Determine the (x, y) coordinate at the center of the cell enclosing the given text.  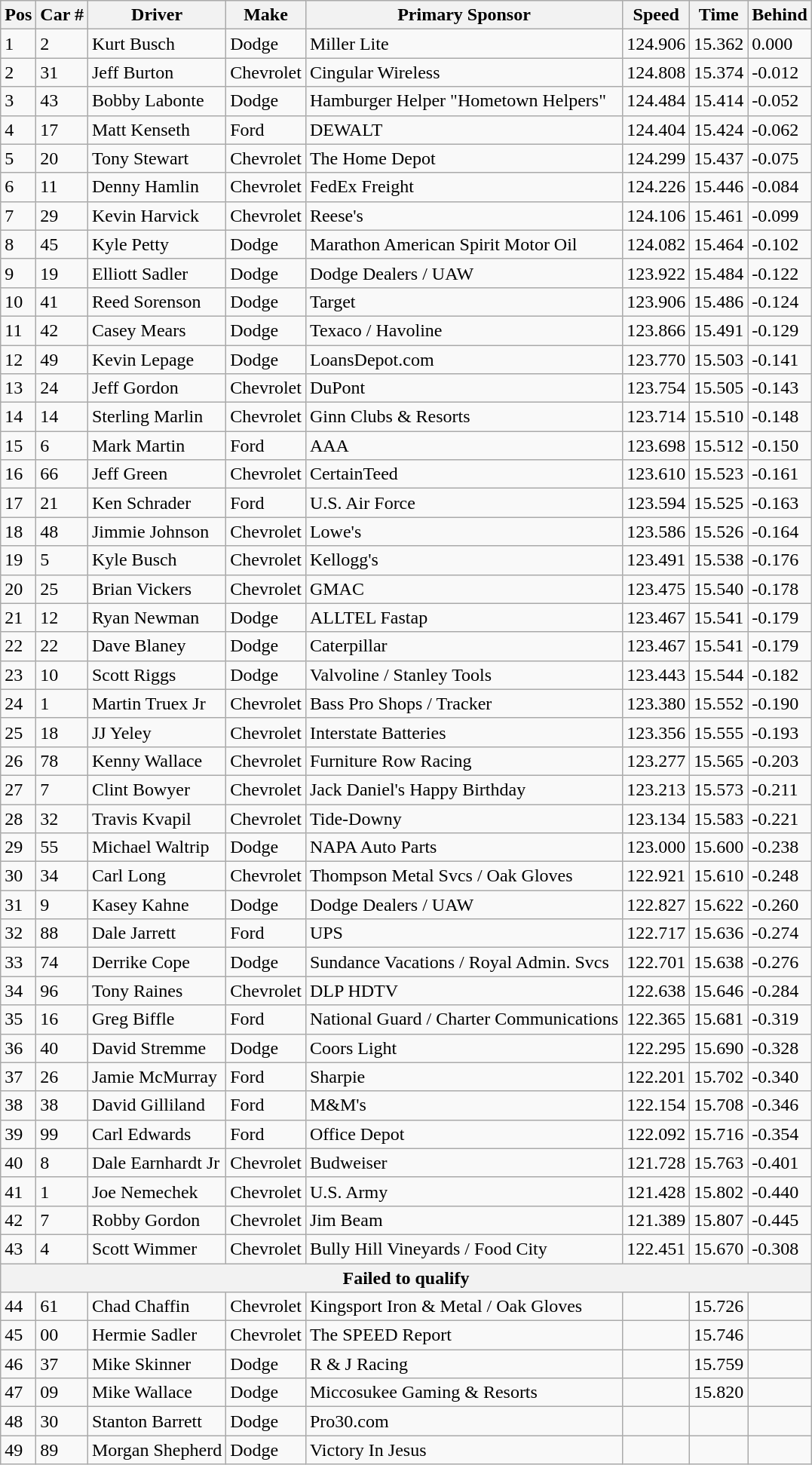
-0.176 (780, 560)
Hermie Sadler (157, 1335)
Jeff Gordon (157, 388)
46 (18, 1364)
U.S. Army (464, 1191)
15.461 (719, 216)
15.622 (719, 905)
Clint Bowyer (157, 789)
AAA (464, 446)
15.690 (719, 1048)
Kevin Lepage (157, 360)
FedEx Freight (464, 187)
122.827 (656, 905)
09 (62, 1393)
Greg Biffle (157, 1019)
123.134 (656, 818)
-0.284 (780, 991)
National Guard / Charter Communications (464, 1019)
Kasey Kahne (157, 905)
Car # (62, 15)
Bully Hill Vineyards / Food City (464, 1249)
15.503 (719, 360)
U.S. Air Force (464, 503)
-0.124 (780, 302)
15.600 (719, 847)
Hamburger Helper "Hometown Helpers" (464, 101)
Denny Hamlin (157, 187)
15.573 (719, 789)
122.154 (656, 1105)
124.082 (656, 244)
LoansDepot.com (464, 360)
Sharpie (464, 1077)
-0.164 (780, 532)
99 (62, 1134)
15.510 (719, 417)
Dale Jarrett (157, 933)
124.106 (656, 216)
-0.099 (780, 216)
-0.260 (780, 905)
15.759 (719, 1364)
Miller Lite (464, 44)
123.356 (656, 732)
Mike Skinner (157, 1364)
Joe Nemechek (157, 1191)
15 (18, 446)
Derrike Cope (157, 962)
15.565 (719, 761)
123.866 (656, 330)
15.716 (719, 1134)
123.475 (656, 589)
123.586 (656, 532)
122.295 (656, 1048)
123.491 (656, 560)
-0.141 (780, 360)
Interstate Batteries (464, 732)
89 (62, 1450)
15.708 (719, 1105)
Kyle Petty (157, 244)
-0.221 (780, 818)
DLP HDTV (464, 991)
Casey Mears (157, 330)
123.906 (656, 302)
15.505 (719, 388)
122.701 (656, 962)
-0.276 (780, 962)
122.451 (656, 1249)
Tide-Downy (464, 818)
-0.190 (780, 703)
Stanton Barrett (157, 1421)
Carl Edwards (157, 1134)
122.717 (656, 933)
Sterling Marlin (157, 417)
00 (62, 1335)
R & J Racing (464, 1364)
66 (62, 474)
Victory In Jesus (464, 1450)
123.000 (656, 847)
123.610 (656, 474)
15.414 (719, 101)
15.820 (719, 1393)
-0.308 (780, 1249)
123.213 (656, 789)
33 (18, 962)
15.512 (719, 446)
47 (18, 1393)
-0.084 (780, 187)
-0.211 (780, 789)
121.389 (656, 1220)
David Stremme (157, 1048)
-0.075 (780, 158)
Scott Wimmer (157, 1249)
-0.193 (780, 732)
Behind (780, 15)
121.728 (656, 1163)
-0.062 (780, 130)
15.726 (719, 1307)
124.906 (656, 44)
Mark Martin (157, 446)
122.092 (656, 1134)
Jeff Green (157, 474)
15.802 (719, 1191)
Martin Truex Jr (157, 703)
GMAC (464, 589)
Chad Chaffin (157, 1307)
Tony Raines (157, 991)
15.362 (719, 44)
Michael Waltrip (157, 847)
-0.012 (780, 72)
124.226 (656, 187)
-0.248 (780, 876)
Time (719, 15)
Office Depot (464, 1134)
M&M's (464, 1105)
15.681 (719, 1019)
-0.150 (780, 446)
Jimmie Johnson (157, 532)
David Gilliland (157, 1105)
-0.203 (780, 761)
15.610 (719, 876)
15.544 (719, 675)
15.583 (719, 818)
-0.143 (780, 388)
15.526 (719, 532)
15.491 (719, 330)
Scott Riggs (157, 675)
15.552 (719, 703)
Pro30.com (464, 1421)
15.638 (719, 962)
Morgan Shepherd (157, 1450)
Lowe's (464, 532)
123.380 (656, 703)
Kevin Harvick (157, 216)
DEWALT (464, 130)
-0.163 (780, 503)
Reed Sorenson (157, 302)
-0.122 (780, 273)
74 (62, 962)
78 (62, 761)
Kenny Wallace (157, 761)
CertainTeed (464, 474)
35 (18, 1019)
-0.129 (780, 330)
Jim Beam (464, 1220)
15.484 (719, 273)
-0.440 (780, 1191)
15.437 (719, 158)
Jamie McMurray (157, 1077)
122.638 (656, 991)
Kurt Busch (157, 44)
-0.178 (780, 589)
Marathon American Spirit Motor Oil (464, 244)
-0.052 (780, 101)
Robby Gordon (157, 1220)
-0.274 (780, 933)
ALLTEL Fastap (464, 618)
DuPont (464, 388)
-0.328 (780, 1048)
55 (62, 847)
-0.148 (780, 417)
123.754 (656, 388)
Speed (656, 15)
15.464 (719, 244)
Target (464, 302)
123.277 (656, 761)
124.484 (656, 101)
-0.445 (780, 1220)
Tony Stewart (157, 158)
Budweiser (464, 1163)
23 (18, 675)
122.365 (656, 1019)
123.698 (656, 446)
Pos (18, 15)
Cingular Wireless (464, 72)
JJ Yeley (157, 732)
-0.346 (780, 1105)
Miccosukee Gaming & Resorts (464, 1393)
Kellogg's (464, 560)
15.636 (719, 933)
96 (62, 991)
15.486 (719, 302)
Dave Blaney (157, 646)
Reese's (464, 216)
Brian Vickers (157, 589)
Ken Schrader (157, 503)
Kingsport Iron & Metal / Oak Gloves (464, 1307)
Matt Kenseth (157, 130)
Primary Sponsor (464, 15)
Ginn Clubs & Resorts (464, 417)
39 (18, 1134)
88 (62, 933)
124.404 (656, 130)
Failed to qualify (406, 1278)
Kyle Busch (157, 560)
15.807 (719, 1220)
UPS (464, 933)
124.299 (656, 158)
15.523 (719, 474)
Jeff Burton (157, 72)
NAPA Auto Parts (464, 847)
Elliott Sadler (157, 273)
-0.182 (780, 675)
Jack Daniel's Happy Birthday (464, 789)
15.670 (719, 1249)
123.770 (656, 360)
-0.319 (780, 1019)
-0.161 (780, 474)
123.922 (656, 273)
27 (18, 789)
-0.401 (780, 1163)
Dale Earnhardt Jr (157, 1163)
Coors Light (464, 1048)
15.763 (719, 1163)
Texaco / Havoline (464, 330)
15.646 (719, 991)
122.921 (656, 876)
13 (18, 388)
15.525 (719, 503)
-0.102 (780, 244)
44 (18, 1307)
Carl Long (157, 876)
15.374 (719, 72)
15.538 (719, 560)
Sundance Vacations / Royal Admin. Svcs (464, 962)
Bass Pro Shops / Tracker (464, 703)
15.702 (719, 1077)
121.428 (656, 1191)
124.808 (656, 72)
15.746 (719, 1335)
15.446 (719, 187)
Caterpillar (464, 646)
-0.238 (780, 847)
61 (62, 1307)
-0.340 (780, 1077)
123.594 (656, 503)
The Home Depot (464, 158)
Ryan Newman (157, 618)
Furniture Row Racing (464, 761)
Valvoline / Stanley Tools (464, 675)
3 (18, 101)
15.424 (719, 130)
123.714 (656, 417)
Bobby Labonte (157, 101)
123.443 (656, 675)
15.555 (719, 732)
Make (266, 15)
122.201 (656, 1077)
0.000 (780, 44)
36 (18, 1048)
Driver (157, 15)
Thompson Metal Svcs / Oak Gloves (464, 876)
Travis Kvapil (157, 818)
-0.354 (780, 1134)
The SPEED Report (464, 1335)
28 (18, 818)
15.540 (719, 589)
Mike Wallace (157, 1393)
